Search for the cell housing the specified text and yield its (X, Y) center coordinate. 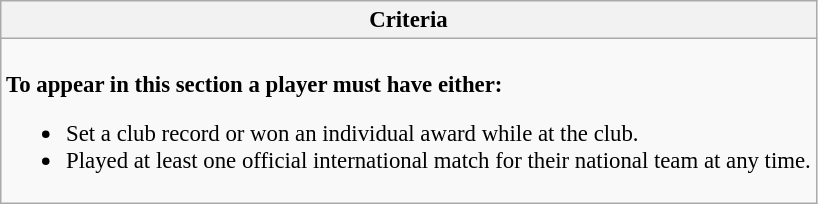
Criteria (408, 20)
